For the text-containing cell, return its midpoint in (x, y) coordinate format. 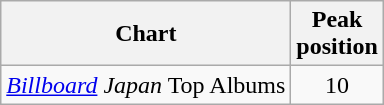
Peakposition (337, 34)
10 (337, 85)
Chart (146, 34)
Billboard Japan Top Albums (146, 85)
